Search for the cell housing the specified text and yield its [x, y] center coordinate. 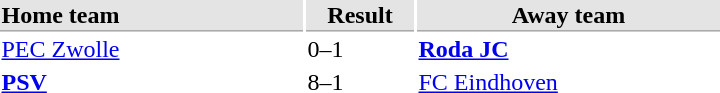
Result [360, 16]
Away team [568, 16]
Roda JC [568, 49]
Home team [152, 16]
0–1 [360, 49]
PEC Zwolle [152, 49]
